Scan for the cell matching the given text and deliver its (x, y) coordinate at center. 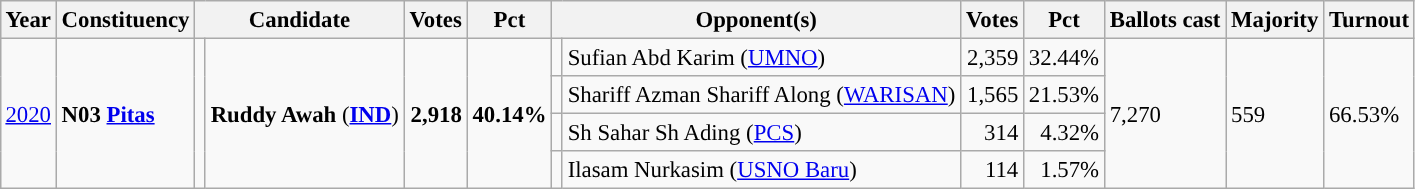
Shariff Azman Shariff Along (WARISAN) (761, 95)
Ballots cast (1164, 20)
66.53% (1370, 113)
Opponent(s) (756, 20)
2,918 (436, 113)
2020 (28, 113)
4.32% (1064, 133)
1,565 (992, 95)
7,270 (1164, 113)
Sh Sahar Sh Ading (PCS) (761, 133)
114 (992, 170)
21.53% (1064, 95)
40.14% (510, 113)
Turnout (1370, 20)
Ilasam Nurkasim (USNO Baru) (761, 170)
1.57% (1064, 170)
Majority (1275, 20)
Sufian Abd Karim (UMNO) (761, 57)
Candidate (300, 20)
32.44% (1064, 57)
Constituency (125, 20)
559 (1275, 113)
Year (28, 20)
N03 Pitas (125, 113)
Ruddy Awah (IND) (304, 113)
314 (992, 133)
2,359 (992, 57)
